For the text-containing cell, return its midpoint in [X, Y] coordinate format. 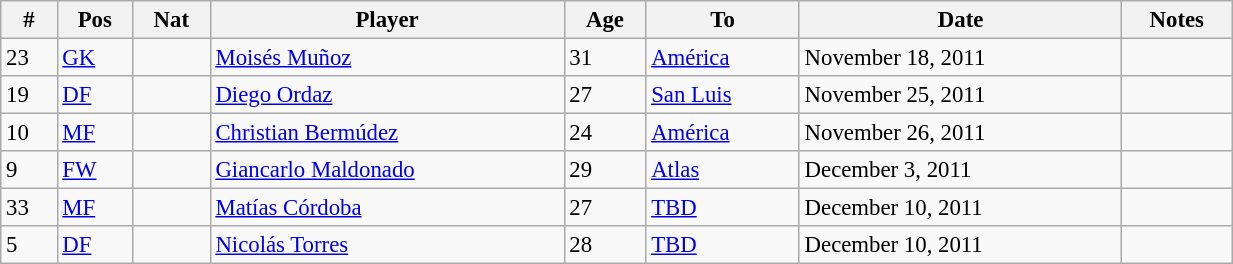
Matías Córdoba [387, 208]
FW [94, 170]
31 [605, 58]
Age [605, 20]
Nicolás Torres [387, 245]
Pos [94, 20]
Notes [1177, 20]
Player [387, 20]
November 18, 2011 [960, 58]
5 [29, 245]
23 [29, 58]
Diego Ordaz [387, 95]
Nat [171, 20]
Date [960, 20]
San Luis [722, 95]
November 25, 2011 [960, 95]
10 [29, 133]
To [722, 20]
GK [94, 58]
29 [605, 170]
December 3, 2011 [960, 170]
28 [605, 245]
Christian Bermúdez [387, 133]
24 [605, 133]
# [29, 20]
33 [29, 208]
19 [29, 95]
Giancarlo Maldonado [387, 170]
Moisés Muñoz [387, 58]
9 [29, 170]
November 26, 2011 [960, 133]
Atlas [722, 170]
